Determine the [x, y] coordinate at the center of the cell enclosing the given text.  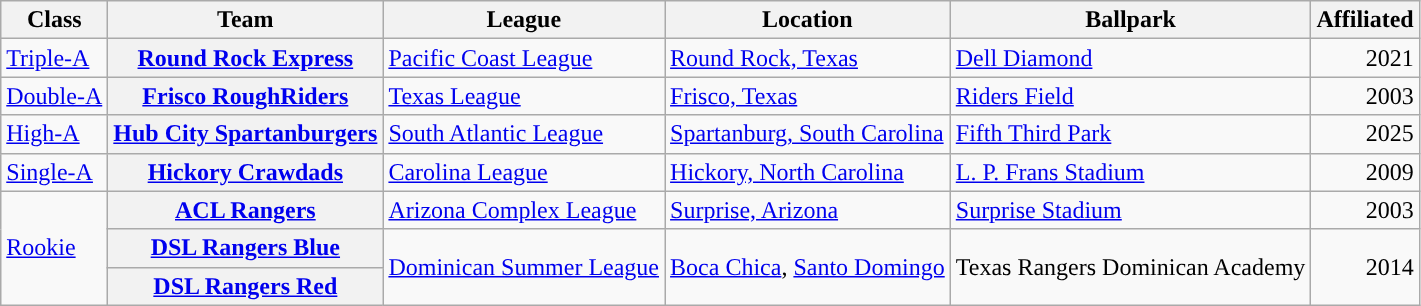
Frisco RoughRiders [246, 96]
League [524, 20]
Spartanburg, South Carolina [808, 134]
Dell Diamond [1130, 58]
Dominican Summer League [524, 267]
Frisco, Texas [808, 96]
Pacific Coast League [524, 58]
Affiliated [1365, 20]
Surprise Stadium [1130, 210]
DSL Rangers Red [246, 286]
L. P. Frans Stadium [1130, 172]
Double-A [54, 96]
2021 [1365, 58]
Boca Chica, Santo Domingo [808, 267]
2009 [1365, 172]
Rookie [54, 248]
ACL Rangers [246, 210]
Class [54, 20]
Fifth Third Park [1130, 134]
2014 [1365, 267]
2025 [1365, 134]
Hub City Spartanburgers [246, 134]
Hickory, North Carolina [808, 172]
Round Rock Express [246, 58]
Carolina League [524, 172]
Riders Field [1130, 96]
South Atlantic League [524, 134]
Location [808, 20]
Team [246, 20]
Hickory Crawdads [246, 172]
Ballpark [1130, 20]
High-A [54, 134]
Triple-A [54, 58]
Surprise, Arizona [808, 210]
DSL Rangers Blue [246, 248]
Round Rock, Texas [808, 58]
Texas Rangers Dominican Academy [1130, 267]
Texas League [524, 96]
Single-A [54, 172]
Arizona Complex League [524, 210]
